Determine the [x, y] coordinate at the center of the cell enclosing the given text.  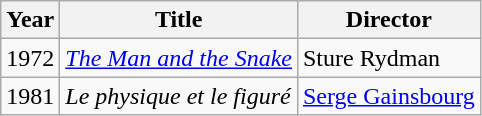
The Man and the Snake [179, 58]
Sture Rydman [388, 58]
1981 [30, 96]
Title [179, 20]
Director [388, 20]
Le physique et le figuré [179, 96]
Year [30, 20]
1972 [30, 58]
Serge Gainsbourg [388, 96]
